Find where the given text appears and provide that cell's center as (X, Y) coordinate. 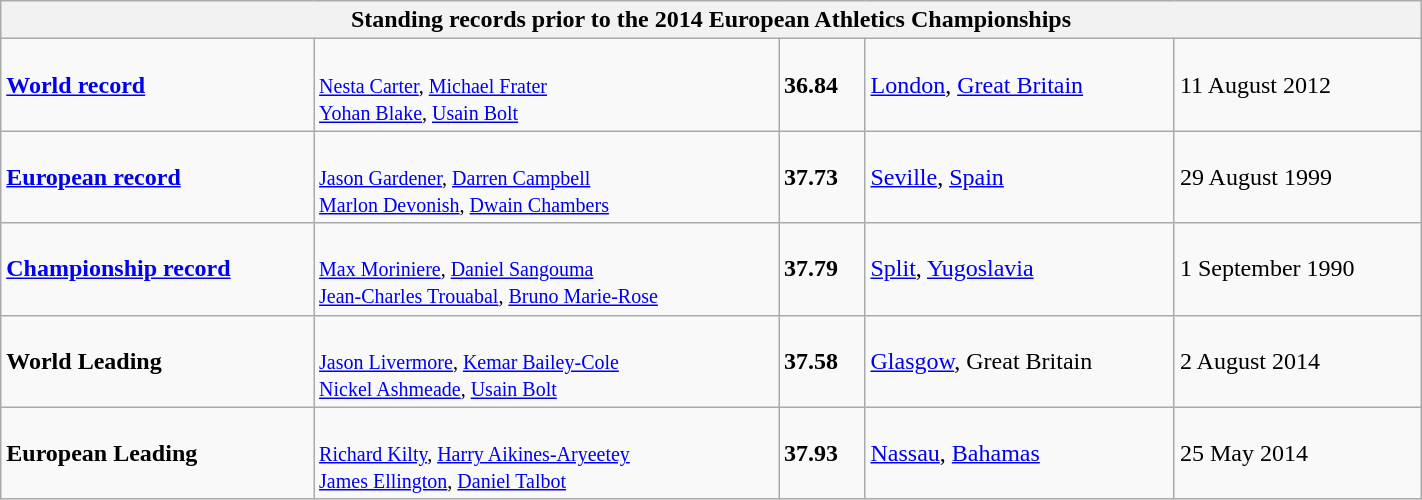
Richard Kilty, Harry Aikines-AryeeteyJames Ellington, Daniel Talbot (546, 453)
37.73 (821, 177)
Seville, Spain (1020, 177)
Jason Livermore, Kemar Bailey-ColeNickel Ashmeade, Usain Bolt (546, 361)
25 May 2014 (1298, 453)
29 August 1999 (1298, 177)
Jason Gardener, Darren CampbellMarlon Devonish, Dwain Chambers (546, 177)
Split, Yugoslavia (1020, 269)
Championship record (158, 269)
2 August 2014 (1298, 361)
London, Great Britain (1020, 85)
11 August 2012 (1298, 85)
37.79 (821, 269)
Max Moriniere, Daniel SangoumaJean-Charles Trouabal, Bruno Marie-Rose (546, 269)
Standing records prior to the 2014 European Athletics Championships (711, 20)
European Leading (158, 453)
1 September 1990 (1298, 269)
37.58 (821, 361)
Nesta Carter, Michael FraterYohan Blake, Usain Bolt (546, 85)
Glasgow, Great Britain (1020, 361)
World Leading (158, 361)
36.84 (821, 85)
European record (158, 177)
37.93 (821, 453)
World record (158, 85)
Nassau, Bahamas (1020, 453)
